Detect which cell encompasses the target text, then output its (x, y) center coordinate. 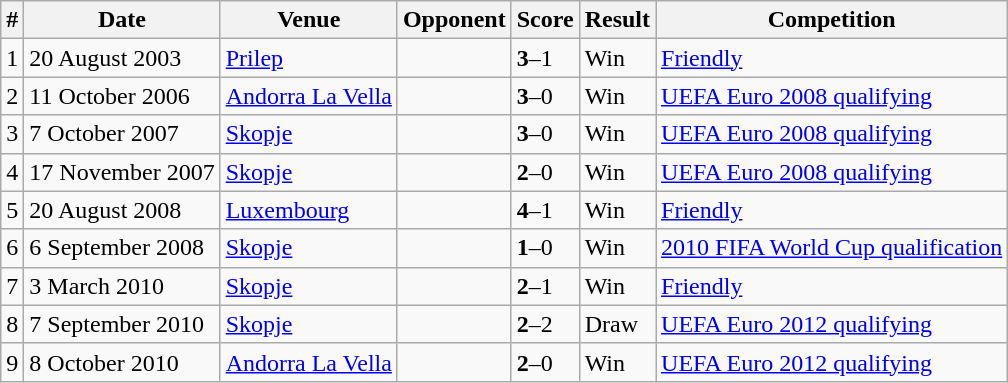
2–1 (545, 286)
Score (545, 20)
2 (12, 96)
Result (617, 20)
2010 FIFA World Cup qualification (832, 248)
20 August 2008 (122, 210)
3 (12, 134)
Draw (617, 324)
5 (12, 210)
1–0 (545, 248)
7 October 2007 (122, 134)
6 (12, 248)
8 October 2010 (122, 362)
4 (12, 172)
Opponent (454, 20)
Venue (308, 20)
Date (122, 20)
Prilep (308, 58)
8 (12, 324)
Competition (832, 20)
6 September 2008 (122, 248)
Luxembourg (308, 210)
9 (12, 362)
17 November 2007 (122, 172)
# (12, 20)
1 (12, 58)
7 September 2010 (122, 324)
11 October 2006 (122, 96)
7 (12, 286)
4–1 (545, 210)
3–1 (545, 58)
2–2 (545, 324)
3 March 2010 (122, 286)
20 August 2003 (122, 58)
